Capture the cell that displays the provided text and extract its [x, y] central coordinate. 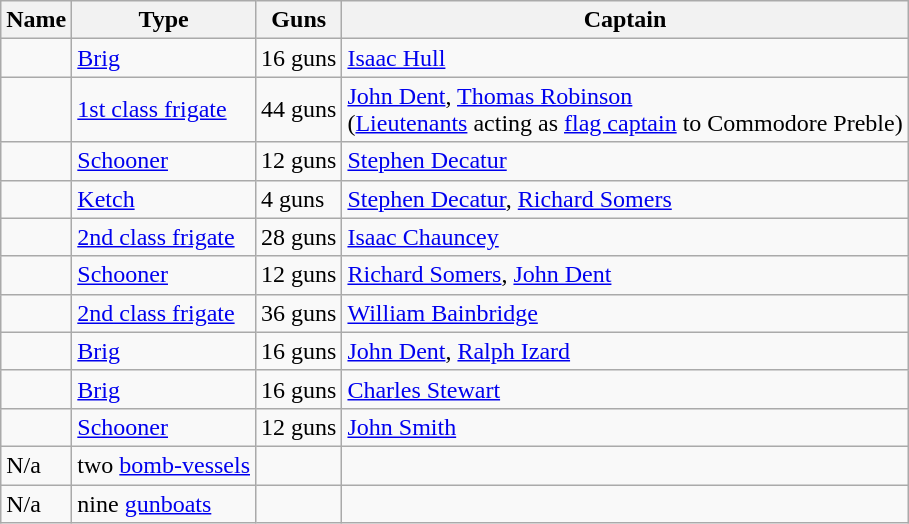
two bomb-vessels [164, 465]
36 guns [299, 313]
William Bainbridge [625, 313]
John Dent, Thomas Robinson(Lieutenants acting as flag captain to Commodore Preble) [625, 110]
nine gunboats [164, 503]
John Dent, Ralph Izard [625, 351]
Captain [625, 20]
Charles Stewart [625, 389]
Isaac Chauncey [625, 237]
44 guns [299, 110]
Stephen Decatur, Richard Somers [625, 199]
Isaac Hull [625, 58]
Ketch [164, 199]
1st class frigate [164, 110]
John Smith [625, 427]
28 guns [299, 237]
Name [36, 20]
Guns [299, 20]
Type [164, 20]
Richard Somers, John Dent [625, 275]
Stephen Decatur [625, 161]
4 guns [299, 199]
